Capture the cell that displays the provided text and extract its [X, Y] central coordinate. 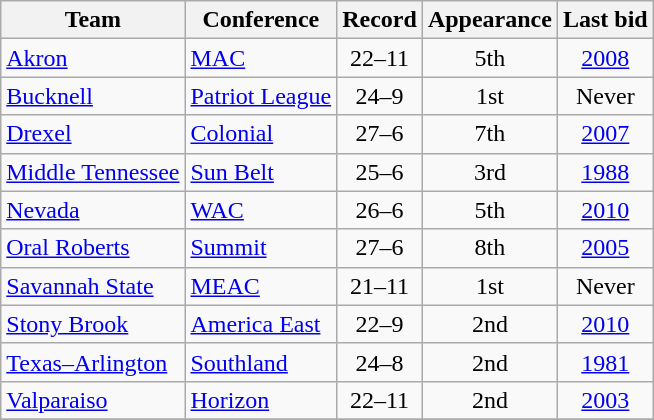
Stony Brook [93, 324]
2008 [605, 58]
22–9 [380, 324]
3rd [490, 172]
Record [380, 20]
21–11 [380, 286]
8th [490, 248]
Sun Belt [261, 172]
Conference [261, 20]
Horizon [261, 400]
Texas–Arlington [93, 362]
Nevada [93, 210]
26–6 [380, 210]
25–6 [380, 172]
24–8 [380, 362]
Appearance [490, 20]
Drexel [93, 134]
WAC [261, 210]
24–9 [380, 96]
1988 [605, 172]
Team [93, 20]
Valparaiso [93, 400]
Patriot League [261, 96]
MAC [261, 58]
2005 [605, 248]
America East [261, 324]
Akron [93, 58]
Colonial [261, 134]
MEAC [261, 286]
Savannah State [93, 286]
Oral Roberts [93, 248]
Last bid [605, 20]
Southland [261, 362]
1981 [605, 362]
Summit [261, 248]
7th [490, 134]
Middle Tennessee [93, 172]
2007 [605, 134]
Bucknell [93, 96]
2003 [605, 400]
